Determine the (X, Y) coordinate at the center of the cell enclosing the given text.  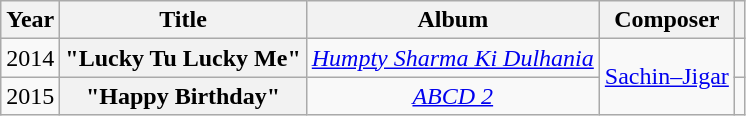
Sachin–Jigar (666, 77)
"Lucky Tu Lucky Me" (183, 58)
2015 (30, 96)
Year (30, 20)
ABCD 2 (452, 96)
Album (452, 20)
Title (183, 20)
Composer (666, 20)
"Happy Birthday" (183, 96)
2014 (30, 58)
Humpty Sharma Ki Dulhania (452, 58)
